Find where the given text appears and provide that cell's center as (x, y) coordinate. 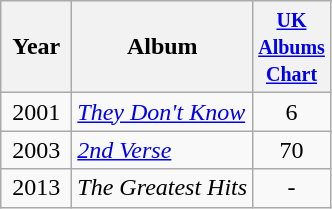
70 (292, 150)
Year (36, 47)
2013 (36, 188)
2003 (36, 150)
6 (292, 112)
- (292, 188)
They Don't Know (162, 112)
2001 (36, 112)
The Greatest Hits (162, 188)
UK Albums Chart (292, 47)
Album (162, 47)
2nd Verse (162, 150)
